Return the [X, Y] coordinate for the center point of the cell that contains the specified text.  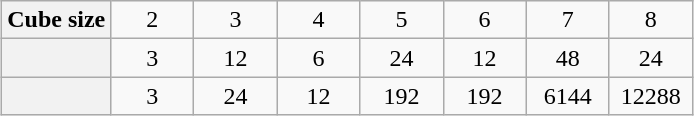
48 [568, 58]
4 [318, 20]
2 [152, 20]
5 [402, 20]
6144 [568, 96]
Cube size [56, 20]
7 [568, 20]
8 [650, 20]
12288 [650, 96]
